Return (x, y) of the center of cell containing provided text 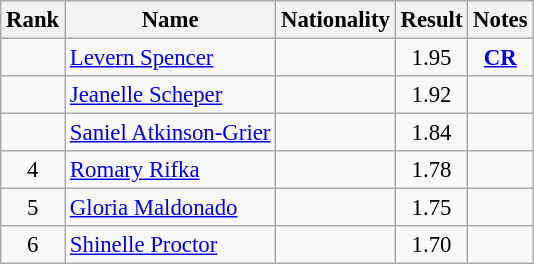
1.75 (432, 208)
6 (33, 245)
Name (170, 20)
Jeanelle Scheper (170, 95)
Romary Rifka (170, 170)
1.84 (432, 133)
Saniel Atkinson-Grier (170, 133)
4 (33, 170)
Result (432, 20)
1.78 (432, 170)
1.95 (432, 58)
Nationality (336, 20)
Rank (33, 20)
CR (500, 58)
Gloria Maldonado (170, 208)
Shinelle Proctor (170, 245)
5 (33, 208)
Notes (500, 20)
1.70 (432, 245)
Levern Spencer (170, 58)
1.92 (432, 95)
